Identify which cell holds the provided text, then report its [x, y] central coordinate. 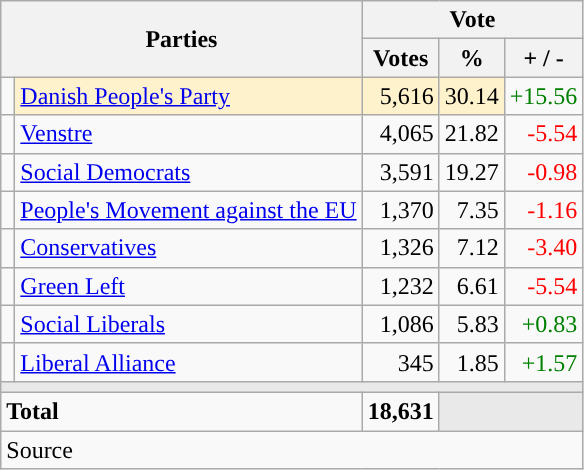
345 [400, 362]
Conservatives [188, 248]
Liberal Alliance [188, 362]
5.83 [472, 324]
+ / - [544, 58]
1,086 [400, 324]
3,591 [400, 172]
1,232 [400, 286]
18,631 [400, 411]
7.35 [472, 210]
Vote [472, 20]
Social Democrats [188, 172]
Danish People's Party [188, 96]
19.27 [472, 172]
6.61 [472, 286]
+15.56 [544, 96]
Source [292, 449]
7.12 [472, 248]
30.14 [472, 96]
+1.57 [544, 362]
Votes [400, 58]
-3.40 [544, 248]
Parties [182, 39]
+0.83 [544, 324]
-1.16 [544, 210]
Green Left [188, 286]
-0.98 [544, 172]
Venstre [188, 134]
21.82 [472, 134]
Social Liberals [188, 324]
Total [182, 411]
4,065 [400, 134]
5,616 [400, 96]
People's Movement against the EU [188, 210]
% [472, 58]
1,326 [400, 248]
1.85 [472, 362]
1,370 [400, 210]
